Search for the cell housing the specified text and yield its [X, Y] center coordinate. 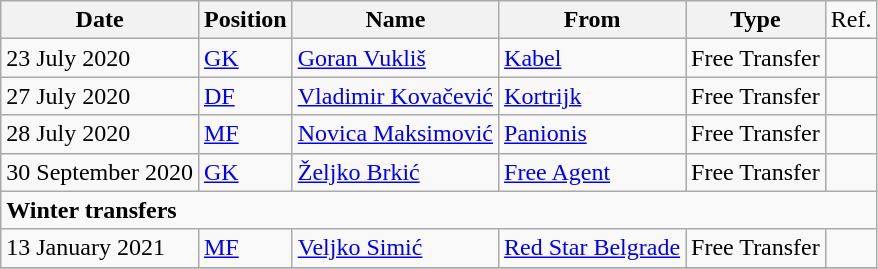
Date [100, 20]
Novica Maksimović [395, 134]
Winter transfers [439, 210]
27 July 2020 [100, 96]
Kabel [592, 58]
Vladimir Kovačević [395, 96]
Kortrijk [592, 96]
Ref. [851, 20]
23 July 2020 [100, 58]
Name [395, 20]
Position [245, 20]
From [592, 20]
28 July 2020 [100, 134]
30 September 2020 [100, 172]
Željko Brkić [395, 172]
DF [245, 96]
Type [756, 20]
Panionis [592, 134]
Veljko Simić [395, 248]
Red Star Belgrade [592, 248]
13 January 2021 [100, 248]
Goran Vukliš [395, 58]
Free Agent [592, 172]
